Return the (x, y) coordinate for the center point of the cell that contains the specified text.  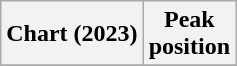
Peakposition (189, 34)
Chart (2023) (72, 34)
